Extract the [X, Y] coordinate from the center of the cell holding the provided text.  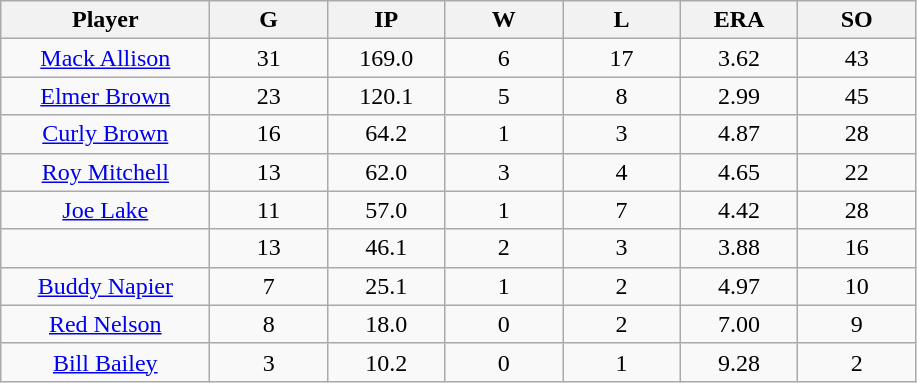
IP [386, 20]
Curly Brown [106, 134]
7.00 [739, 324]
64.2 [386, 134]
Bill Bailey [106, 362]
4.87 [739, 134]
ERA [739, 20]
9.28 [739, 362]
46.1 [386, 248]
4.97 [739, 286]
Roy Mitchell [106, 172]
4 [622, 172]
57.0 [386, 210]
4.65 [739, 172]
120.1 [386, 96]
Joe Lake [106, 210]
62.0 [386, 172]
25.1 [386, 286]
2.99 [739, 96]
22 [857, 172]
5 [504, 96]
SO [857, 20]
31 [269, 58]
Buddy Napier [106, 286]
3.88 [739, 248]
Mack Allison [106, 58]
45 [857, 96]
43 [857, 58]
Red Nelson [106, 324]
169.0 [386, 58]
17 [622, 58]
10 [857, 286]
9 [857, 324]
3.62 [739, 58]
Player [106, 20]
4.42 [739, 210]
6 [504, 58]
11 [269, 210]
18.0 [386, 324]
L [622, 20]
10.2 [386, 362]
Elmer Brown [106, 96]
G [269, 20]
W [504, 20]
23 [269, 96]
